Return (X, Y) of the center of cell containing provided text 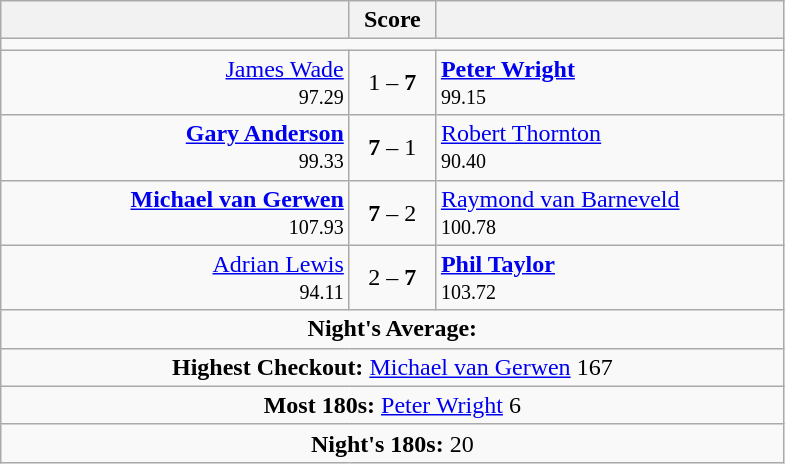
Peter Wright 99.15 (610, 82)
Raymond van Barneveld 100.78 (610, 212)
7 – 2 (392, 212)
Phil Taylor 103.72 (610, 278)
Highest Checkout: Michael van Gerwen 167 (392, 367)
Gary Anderson 99.33 (176, 148)
7 – 1 (392, 148)
Night's Average: (392, 329)
2 – 7 (392, 278)
Michael van Gerwen 107.93 (176, 212)
Night's 180s: 20 (392, 443)
James Wade 97.29 (176, 82)
Score (392, 20)
1 – 7 (392, 82)
Adrian Lewis 94.11 (176, 278)
Robert Thornton 90.40 (610, 148)
Most 180s: Peter Wright 6 (392, 405)
